Return (X, Y) of the center of cell containing provided text 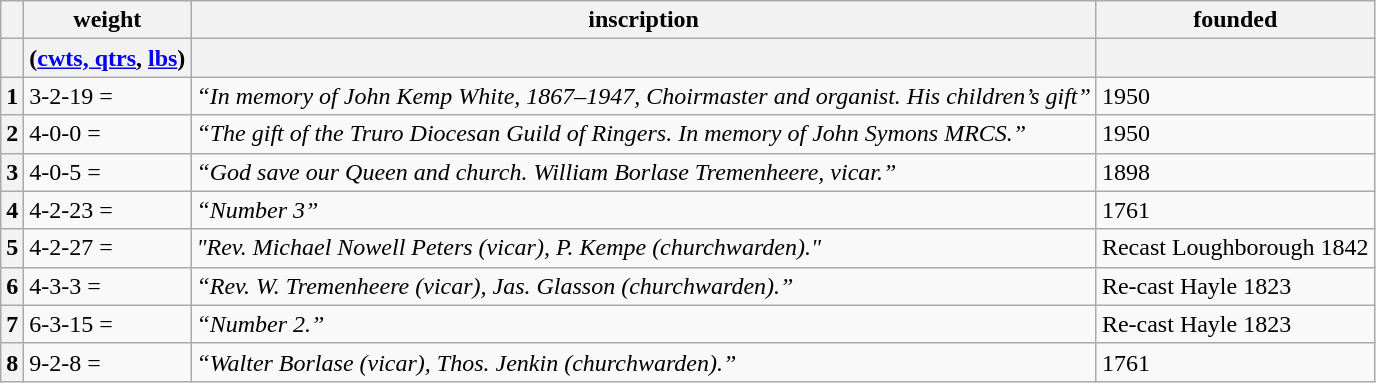
9-2-8 = (108, 362)
“The gift of the Truro Diocesan Guild of Ringers. In memory of John Symons MRCS.” (644, 134)
1 (12, 96)
“Walter Borlase (vicar), Thos. Jenkin (churchwarden).” (644, 362)
7 (12, 324)
6-3-15 = (108, 324)
4 (12, 210)
4-3-3 = (108, 286)
3-2-19 = (108, 96)
“In memory of John Kemp White, 1867–1947, Choirmaster and organist. His children’s gift” (644, 96)
"Rev. Michael Nowell Peters (vicar), P. Kempe (churchwarden)." (644, 248)
weight (108, 20)
“Rev. W. Tremenheere (vicar), Jas. Glasson (churchwarden).” (644, 286)
(cwts, qtrs, lbs) (108, 58)
5 (12, 248)
“God save our Queen and church. William Borlase Tremenheere, vicar.” (644, 172)
“Number 2.” (644, 324)
4-0-0 = (108, 134)
founded (1235, 20)
“Number 3” (644, 210)
6 (12, 286)
8 (12, 362)
1898 (1235, 172)
4-2-23 = (108, 210)
4-2-27 = (108, 248)
4-0-5 = (108, 172)
3 (12, 172)
2 (12, 134)
inscription (644, 20)
Recast Loughborough 1842 (1235, 248)
